Capture the cell that displays the provided text and extract its (X, Y) central coordinate. 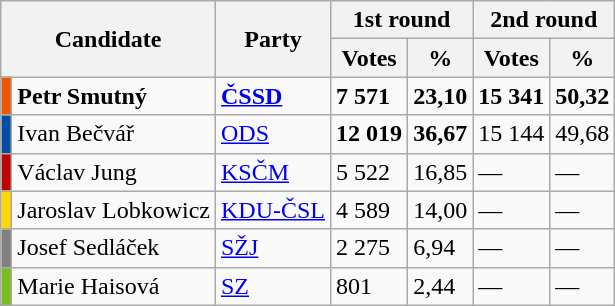
6,94 (440, 248)
Václav Jung (114, 172)
12 019 (370, 134)
14,00 (440, 210)
7 571 (370, 96)
1st round (402, 20)
SZ (272, 286)
Candidate (108, 39)
Ivan Bečvář (114, 134)
49,68 (582, 134)
Josef Sedláček (114, 248)
SŽJ (272, 248)
5 522 (370, 172)
Party (272, 39)
36,67 (440, 134)
2nd round (544, 20)
15 341 (512, 96)
801 (370, 286)
KSČM (272, 172)
50,32 (582, 96)
15 144 (512, 134)
ODS (272, 134)
4 589 (370, 210)
Jaroslav Lobkowicz (114, 210)
23,10 (440, 96)
Marie Haisová (114, 286)
Petr Smutný (114, 96)
16,85 (440, 172)
2 275 (370, 248)
2,44 (440, 286)
KDU-ČSL (272, 210)
ČSSD (272, 96)
